Extract the [x, y] coordinate from the center of the cell holding the provided text.  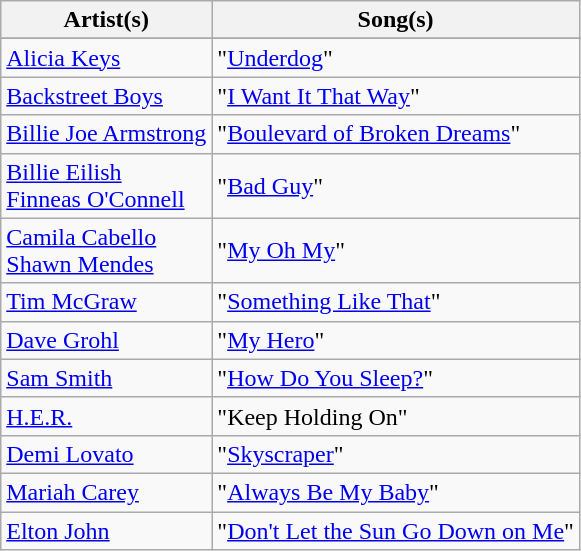
Tim McGraw [106, 302]
Song(s) [396, 20]
"My Oh My" [396, 250]
"My Hero" [396, 340]
"Underdog" [396, 58]
"Something Like That" [396, 302]
Camila CabelloShawn Mendes [106, 250]
"Always Be My Baby" [396, 492]
"Keep Holding On" [396, 416]
Sam Smith [106, 378]
Alicia Keys [106, 58]
Backstreet Boys [106, 96]
Demi Lovato [106, 454]
Dave Grohl [106, 340]
"Bad Guy" [396, 186]
Billie Joe Armstrong [106, 134]
Elton John [106, 531]
Billie EilishFinneas O'Connell [106, 186]
"How Do You Sleep?" [396, 378]
"Don't Let the Sun Go Down on Me" [396, 531]
"Skyscraper" [396, 454]
Mariah Carey [106, 492]
"I Want It That Way" [396, 96]
"Boulevard of Broken Dreams" [396, 134]
Artist(s) [106, 20]
H.E.R. [106, 416]
